Locate the cell with the specified text and output its (X, Y) center coordinate. 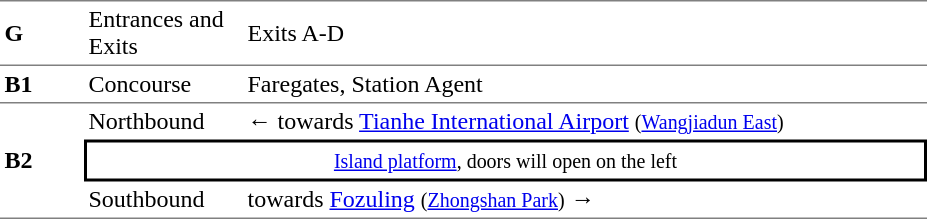
B1 (42, 85)
Northbound (164, 122)
← towards Tianhe International Airport (Wangjiadun East) (585, 122)
Faregates, Station Agent (585, 85)
Entrances and Exits (164, 33)
Exits A-D (585, 33)
Concourse (164, 85)
Island platform, doors will open on the left (506, 161)
G (42, 33)
